Extract the (X, Y) coordinate from the center of the cell holding the provided text.  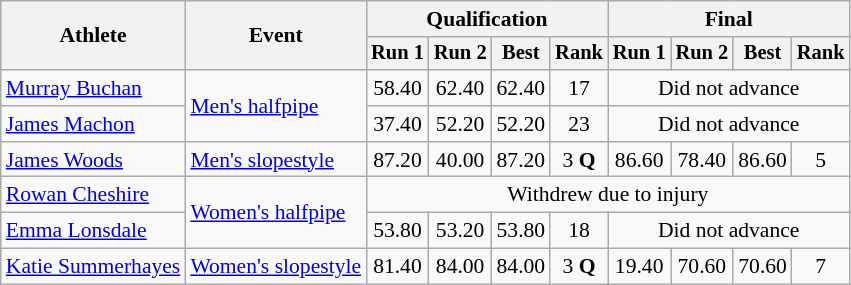
Murray Buchan (94, 88)
Katie Summerhayes (94, 267)
Final (729, 19)
Athlete (94, 36)
Men's slopestyle (276, 160)
53.20 (460, 231)
18 (579, 231)
Event (276, 36)
19.40 (640, 267)
7 (821, 267)
17 (579, 88)
58.40 (398, 88)
James Machon (94, 124)
23 (579, 124)
James Woods (94, 160)
Women's slopestyle (276, 267)
Men's halfpipe (276, 106)
Rowan Cheshire (94, 195)
Women's halfpipe (276, 212)
Qualification (487, 19)
81.40 (398, 267)
Withdrew due to injury (608, 195)
5 (821, 160)
40.00 (460, 160)
78.40 (702, 160)
37.40 (398, 124)
Emma Lonsdale (94, 231)
